Determine the [x, y] coordinate at the center of the cell enclosing the given text.  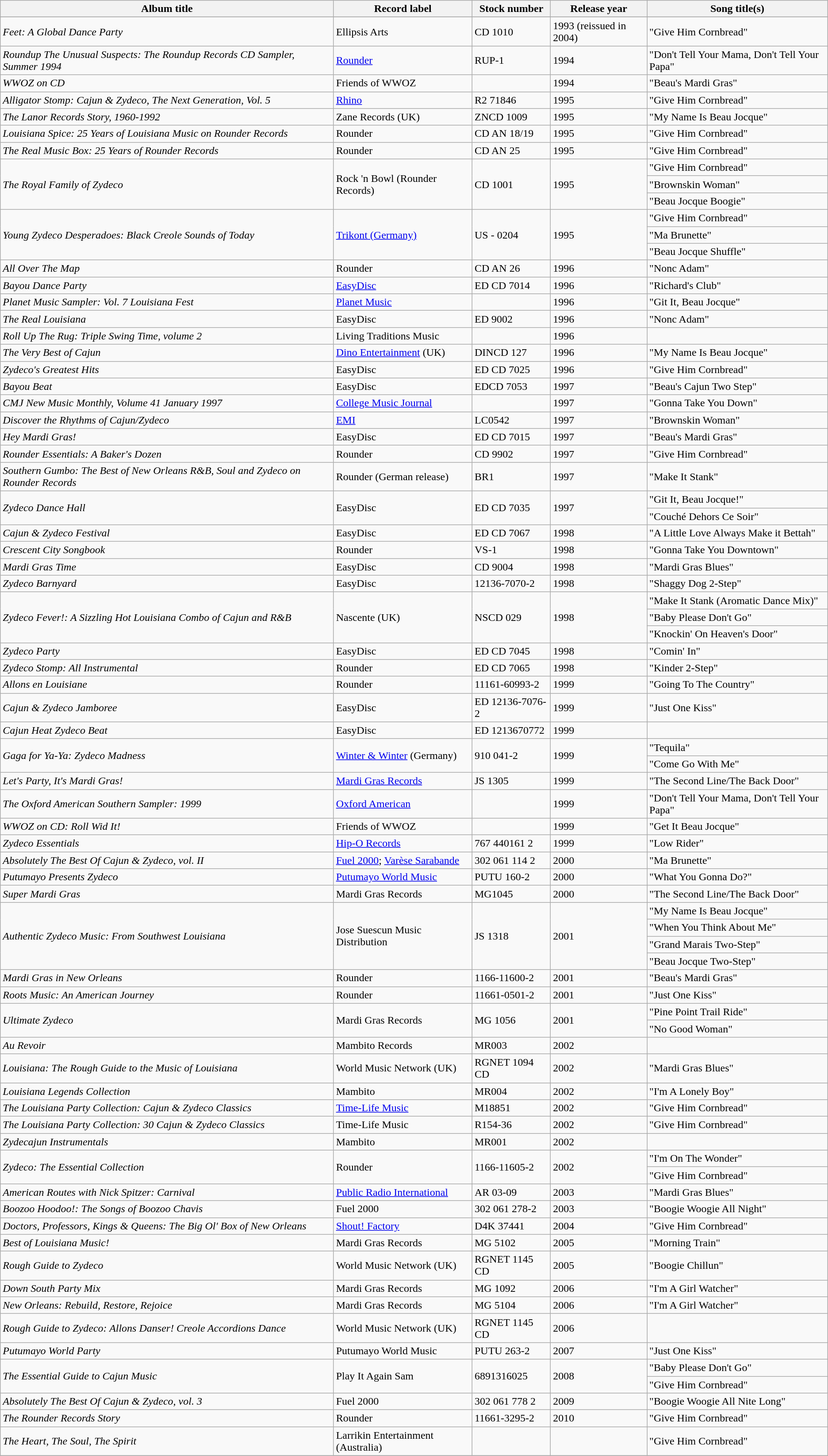
2010 [599, 1418]
ED 12136-7076-2 [511, 707]
Doctors, Professors, Kings & Queens: The Big Ol' Box of New Orleans [167, 1226]
Mardi Gras in New Orleans [167, 978]
Zane Records (UK) [402, 117]
Planet Music Sampler: Vol. 7 Louisiana Fest [167, 302]
"Boogie Woogie All Night" [738, 1209]
2008 [599, 1376]
Discover the Rhythms of Cajun/Zydeco [167, 420]
NSCD 029 [511, 617]
JS 1305 [511, 781]
11161-60993-2 [511, 685]
"Gonna Take You Down" [738, 403]
MR003 [511, 1045]
Roll Up The Rug: Triple Swing Time, volume 2 [167, 336]
"Knockin' On Heaven's Door" [738, 634]
"A Little Love Always Make it Bettah" [738, 533]
All Over The Map [167, 269]
"What You Gonna Do?" [738, 877]
"Tequila" [738, 747]
Song title(s) [738, 9]
Winter & Winter (Germany) [402, 755]
VS-1 [511, 550]
DINCD 127 [511, 353]
Zydecajun Instrumentals [167, 1142]
"Grand Marais Two-Step" [738, 944]
"I'm On The Wonder" [738, 1159]
Bayou Beat [167, 386]
ZNCD 1009 [511, 117]
Au Revoir [167, 1045]
MG 1056 [511, 1020]
Louisiana Legends Collection [167, 1091]
Zydeco Fever!: A Sizzling Hot Louisiana Combo of Cajun and R&B [167, 617]
Ellipsis Arts [402, 32]
Hip-O Records [402, 844]
Jose Suescun Music Distribution [402, 936]
"Come Go With Me" [738, 764]
ED CD 7065 [511, 668]
AR 03-09 [511, 1192]
Zydeco: The Essential Collection [167, 1167]
Roots Music: An American Journey [167, 995]
MG1045 [511, 894]
ED CD 7045 [511, 651]
Oxford American [402, 804]
RGNET 1094 CD [511, 1068]
Absolutely The Best Of Cajun & Zydeco, vol. 3 [167, 1402]
1166-11600-2 [511, 978]
Living Traditions Music [402, 336]
CD AN 18/19 [511, 134]
ED 9002 [511, 319]
Best of Louisiana Music! [167, 1243]
"Couché Dehors Ce Soir" [738, 516]
Album title [167, 9]
The Louisiana Party Collection: 30 Cajun & Zydeco Classics [167, 1125]
Allons en Louisiane [167, 685]
Mambito Records [402, 1045]
CD 9902 [511, 454]
"Pine Point Trail Ride" [738, 1012]
"Boogie Chillun" [738, 1266]
Young Zydeco Desperadoes: Black Creole Sounds of Today [167, 235]
"Get It Beau Jocque" [738, 827]
ED CD 7014 [511, 285]
Shout! Factory [402, 1226]
"Low Rider" [738, 844]
Southern Gumbo: The Best of New Orleans R&B, Soul and Zydeco on Rounder Records [167, 476]
Louisiana Spice: 25 Years of Louisiana Music on Rounder Records [167, 134]
"Boogie Woogie All Nite Long" [738, 1402]
Roundup The Unusual Suspects: The Roundup Records CD Sampler, Summer 1994 [167, 60]
MG 5104 [511, 1305]
2007 [599, 1351]
MG 5102 [511, 1243]
"I'm A Lonely Boy" [738, 1091]
Zydeco Essentials [167, 844]
302 061 278-2 [511, 1209]
12136-7070-2 [511, 584]
1166-11605-2 [511, 1167]
"Beau Jocque Boogie" [738, 201]
RUP-1 [511, 60]
Feet: A Global Dance Party [167, 32]
"Git It, Beau Jocque" [738, 302]
Cajun & Zydeco Festival [167, 533]
"When You Think About Me" [738, 928]
Cajun Heat Zydeco Beat [167, 730]
CD AN 25 [511, 150]
WWOZ on CD [167, 83]
2009 [599, 1402]
The Very Best of Cajun [167, 353]
The Oxford American Southern Sampler: 1999 [167, 804]
R2 71846 [511, 100]
302 061 778 2 [511, 1402]
ED CD 7025 [511, 370]
Larrikin Entertainment (Australia) [402, 1441]
"Comin' In" [738, 651]
MR001 [511, 1142]
ED CD 7035 [511, 508]
ED 1213670772 [511, 730]
Rounder (German release) [402, 476]
"Shaggy Dog 2-Step" [738, 584]
CD AN 26 [511, 269]
The Heart, The Soul, The Spirit [167, 1441]
"Richard's Club" [738, 285]
Planet Music [402, 302]
"Git It, Beau Jocque!" [738, 499]
Super Mardi Gras [167, 894]
R154-36 [511, 1125]
Putumayo World Party [167, 1351]
Zydeco Stomp: All Instrumental [167, 668]
Public Radio International [402, 1192]
767 440161 2 [511, 844]
MG 1092 [511, 1288]
CD 9004 [511, 567]
Bayou Dance Party [167, 285]
6891316025 [511, 1376]
302 061 114 2 [511, 860]
New Orleans: Rebuild, Restore, Rejoice [167, 1305]
ED CD 7067 [511, 533]
1993 (reissued in 2004) [599, 32]
Nascente (UK) [402, 617]
Down South Party Mix [167, 1288]
2004 [599, 1226]
Zydeco Dance Hall [167, 508]
Gaga for Ya-Ya: Zydeco Madness [167, 755]
"Gonna Take You Downtown" [738, 550]
Trikont (Germany) [402, 235]
"Kinder 2-Step" [738, 668]
"Make It Stank" [738, 476]
Boozoo Hoodoo!: The Songs of Boozoo Chavis [167, 1209]
11661-0501-2 [511, 995]
11661-3295-2 [511, 1418]
Record label [402, 9]
JS 1318 [511, 936]
US - 0204 [511, 235]
Hey Mardi Gras! [167, 437]
Rhino [402, 100]
The Rounder Records Story [167, 1418]
D4K 37441 [511, 1226]
Dino Entertainment (UK) [402, 353]
Stock number [511, 9]
The Royal Family of Zydeco [167, 184]
Authentic Zydeco Music: From Southwest Louisiana [167, 936]
LC0542 [511, 420]
Release year [599, 9]
The Real Louisiana [167, 319]
Rough Guide to Zydeco [167, 1266]
"No Good Woman" [738, 1028]
MR004 [511, 1091]
Louisiana: The Rough Guide to the Music of Louisiana [167, 1068]
Rounder Essentials: A Baker's Dozen [167, 454]
"Beau's Cajun Two Step" [738, 386]
CD 1001 [511, 184]
Play It Again Sam [402, 1376]
EMI [402, 420]
Rough Guide to Zydeco: Allons Danser! Creole Accordions Dance [167, 1328]
The Lanor Records Story, 1960-1992 [167, 117]
Ultimate Zydeco [167, 1020]
Zydeco Barnyard [167, 584]
Cajun & Zydeco Jamboree [167, 707]
PUTU 160-2 [511, 877]
Let's Party, It's Mardi Gras! [167, 781]
College Music Journal [402, 403]
The Real Music Box: 25 Years of Rounder Records [167, 150]
CMJ New Music Monthly, Volume 41 January 1997 [167, 403]
"Going To The Country" [738, 685]
The Louisiana Party Collection: Cajun & Zydeco Classics [167, 1108]
CD 1010 [511, 32]
"Beau Jocque Shuffle" [738, 252]
910 041-2 [511, 755]
The Essential Guide to Cajun Music [167, 1376]
WWOZ on CD: Roll Wid It! [167, 827]
ED CD 7015 [511, 437]
Putumayo Presents Zydeco [167, 877]
Absolutely The Best Of Cajun & Zydeco, vol. II [167, 860]
"Beau Jocque Two-Step" [738, 961]
Zydeco's Greatest Hits [167, 370]
Fuel 2000; Varèse Sarabande [402, 860]
Zydeco Party [167, 651]
EDCD 7053 [511, 386]
M18851 [511, 1108]
"Make It Stank (Aromatic Dance Mix)" [738, 601]
BR1 [511, 476]
PUTU 263-2 [511, 1351]
Alligator Stomp: Cajun & Zydeco, The Next Generation, Vol. 5 [167, 100]
American Routes with Nick Spitzer: Carnival [167, 1192]
"Morning Train" [738, 1243]
Mardi Gras Time [167, 567]
Rock 'n Bowl (Rounder Records) [402, 184]
Crescent City Songbook [167, 550]
